Output the [x, y] coordinate of the center of the cell containing the given text.  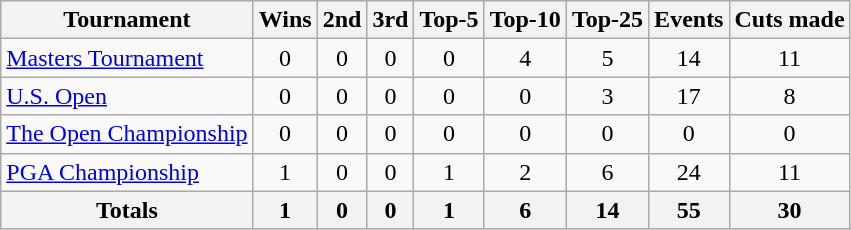
The Open Championship [127, 134]
5 [607, 58]
Top-5 [449, 20]
Events [689, 20]
PGA Championship [127, 172]
17 [689, 96]
U.S. Open [127, 96]
Wins [285, 20]
Masters Tournament [127, 58]
55 [689, 210]
2nd [342, 20]
2 [525, 172]
24 [689, 172]
Top-10 [525, 20]
Top-25 [607, 20]
3rd [390, 20]
Tournament [127, 20]
Totals [127, 210]
Cuts made [790, 20]
8 [790, 96]
3 [607, 96]
30 [790, 210]
4 [525, 58]
